Pinpoint the cell where the given text exists, returning its (X, Y) midpoint coordinate. 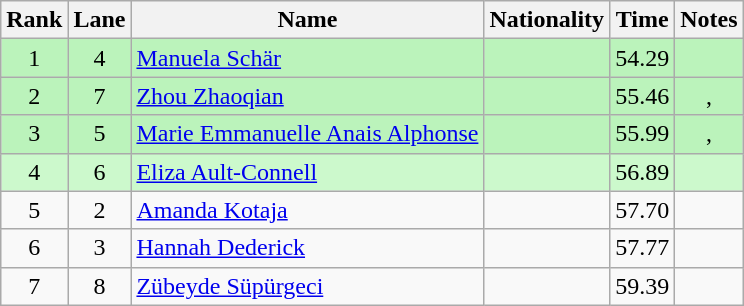
Lane (100, 20)
Nationality (547, 20)
Manuela Schär (308, 58)
55.46 (642, 96)
57.70 (642, 210)
59.39 (642, 286)
Rank (34, 20)
Zübeyde Süpürgeci (308, 286)
Marie Emmanuelle Anais Alphonse (308, 134)
Amanda Kotaja (308, 210)
56.89 (642, 172)
Time (642, 20)
Notes (709, 20)
8 (100, 286)
54.29 (642, 58)
55.99 (642, 134)
Name (308, 20)
Zhou Zhaoqian (308, 96)
1 (34, 58)
Eliza Ault-Connell (308, 172)
Hannah Dederick (308, 248)
57.77 (642, 248)
